Detect which cell encompasses the target text, then output its (x, y) center coordinate. 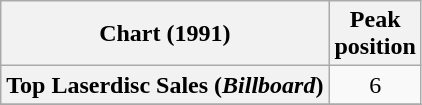
6 (375, 85)
Peakposition (375, 34)
Chart (1991) (165, 34)
Top Laserdisc Sales (Billboard) (165, 85)
